Return the [X, Y] coordinate for the center point of the cell that contains the specified text.  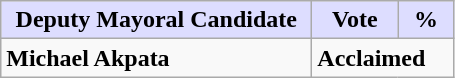
Michael Akpata [156, 58]
Vote [355, 20]
Acclaimed [383, 58]
Deputy Mayoral Candidate [156, 20]
% [426, 20]
